Capture the cell that displays the provided text and extract its (X, Y) central coordinate. 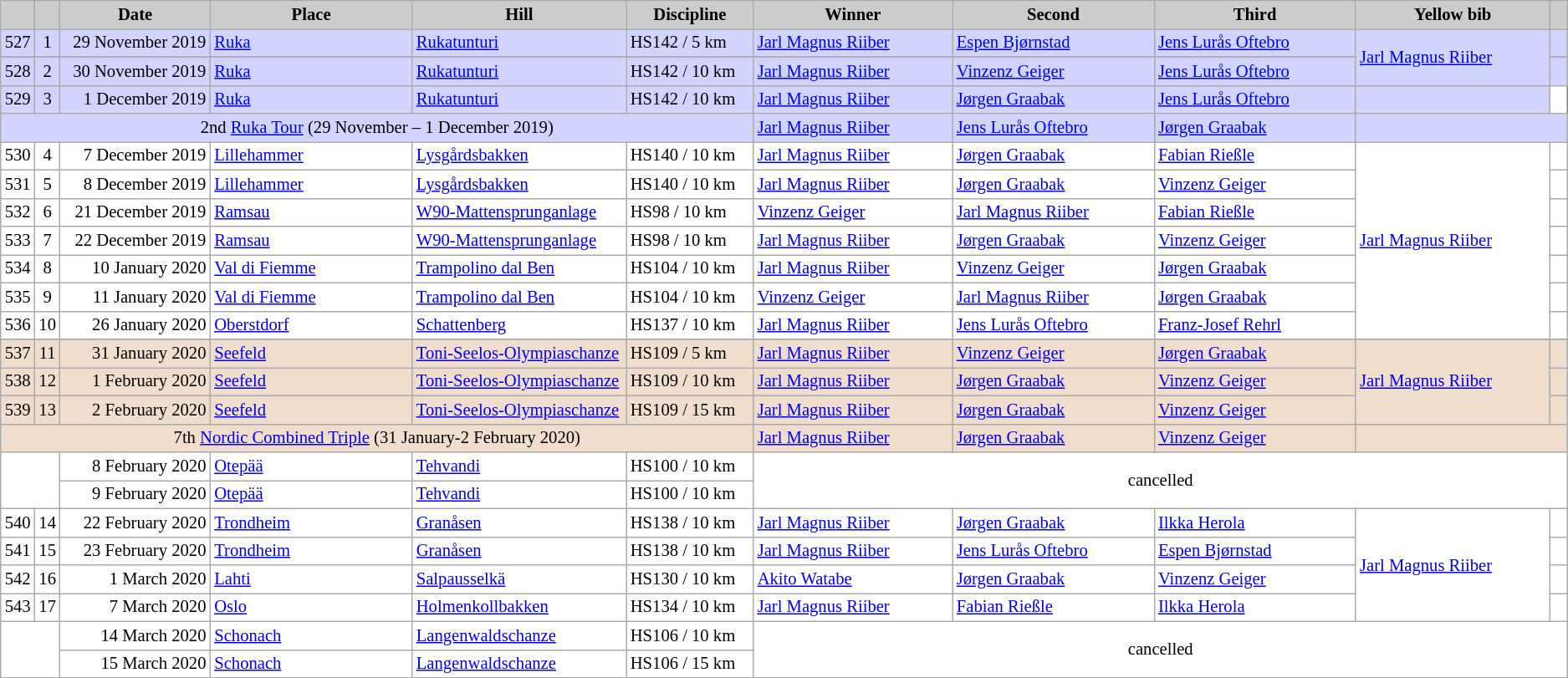
541 (18, 551)
539 (18, 410)
Oberstdorf (311, 325)
7 December 2019 (135, 155)
540 (18, 523)
8 December 2019 (135, 184)
Yellow bib (1453, 14)
HS109 / 10 km (690, 381)
8 (47, 268)
4 (47, 155)
Place (311, 14)
1 March 2020 (135, 579)
10 (47, 325)
7 (47, 240)
22 December 2019 (135, 240)
Akito Watabe (853, 579)
10 January 2020 (135, 268)
528 (18, 71)
11 (47, 354)
Hill (519, 14)
Franz-Josef Rehrl (1254, 325)
HS109 / 5 km (690, 354)
2 February 2020 (135, 410)
538 (18, 381)
543 (18, 607)
533 (18, 240)
16 (47, 579)
7th Nordic Combined Triple (31 January-2 February 2020) (377, 438)
30 November 2019 (135, 71)
15 March 2020 (135, 664)
HS137 / 10 km (690, 325)
Third (1254, 14)
5 (47, 184)
29 November 2019 (135, 43)
21 December 2019 (135, 212)
HS142 / 5 km (690, 43)
2 (47, 71)
536 (18, 325)
Discipline (690, 14)
17 (47, 607)
537 (18, 354)
Winner (853, 14)
Schattenberg (519, 325)
530 (18, 155)
9 February 2020 (135, 494)
529 (18, 99)
542 (18, 579)
7 March 2020 (135, 607)
1 February 2020 (135, 381)
532 (18, 212)
HS106 / 15 km (690, 664)
15 (47, 551)
Holmenkollbakken (519, 607)
Second (1054, 14)
535 (18, 297)
3 (47, 99)
Lahti (311, 579)
14 March 2020 (135, 635)
2nd Ruka Tour (29 November – 1 December 2019) (377, 128)
9 (47, 297)
Oslo (311, 607)
HS130 / 10 km (690, 579)
11 January 2020 (135, 297)
8 February 2020 (135, 466)
12 (47, 381)
22 February 2020 (135, 523)
HS134 / 10 km (690, 607)
531 (18, 184)
Salpausselkä (519, 579)
13 (47, 410)
HS109 / 15 km (690, 410)
1 December 2019 (135, 99)
534 (18, 268)
14 (47, 523)
HS106 / 10 km (690, 635)
6 (47, 212)
26 January 2020 (135, 325)
1 (47, 43)
31 January 2020 (135, 354)
23 February 2020 (135, 551)
Date (135, 14)
527 (18, 43)
